Return the (X, Y) coordinate for the center point of the cell that contains the specified text.  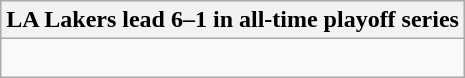
LA Lakers lead 6–1 in all-time playoff series (233, 20)
